Search for the cell housing the specified text and yield its (X, Y) center coordinate. 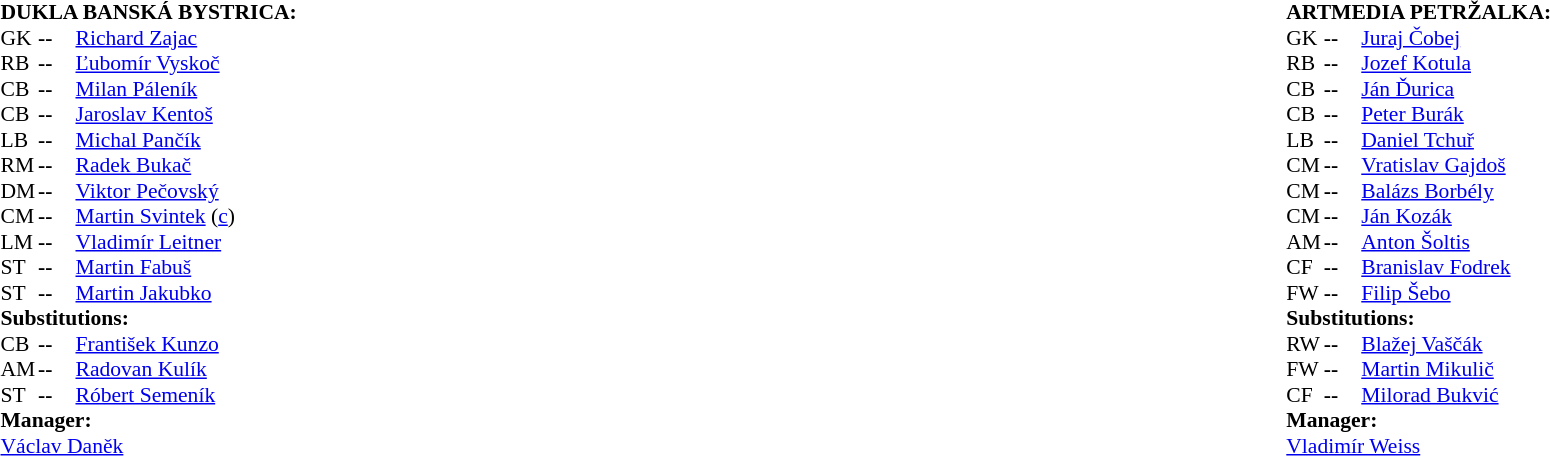
Milan Páleník (186, 89)
Substitutions: (148, 319)
Martin Jakubko (186, 293)
LM (19, 242)
Vladimír Leitner (186, 242)
RM (19, 165)
Ľubomír Vyskoč (186, 63)
RW (1305, 344)
Richard Zajac (186, 38)
Viktor Pečovský (186, 191)
DUKLA BANSKÁ BYSTRICA: (148, 13)
Martin Svintek (c) (186, 217)
Róbert Semeník (186, 395)
Michal Pančík (186, 140)
Radovan Kulík (186, 369)
Jaroslav Kentoš (186, 115)
DM (19, 191)
František Kunzo (186, 344)
Martin Fabuš (186, 267)
Radek Bukač (186, 165)
Manager: (148, 421)
